Search for the cell housing the specified text and yield its [X, Y] center coordinate. 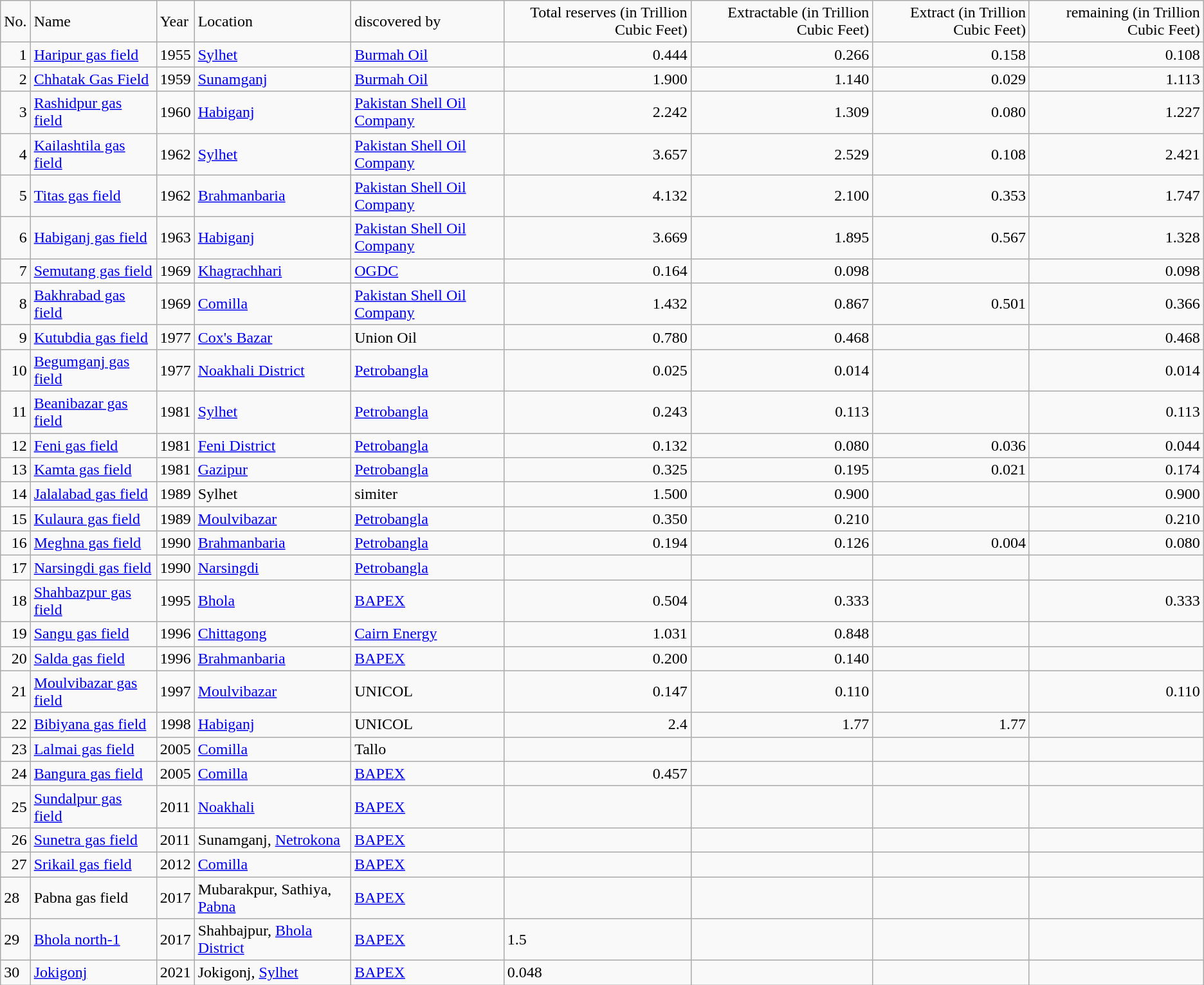
Noakhali District [273, 370]
2.529 [782, 154]
Salda gas field [93, 658]
Begumganj gas field [93, 370]
0.266 [782, 55]
30 [15, 973]
Kamta gas field [93, 470]
Habiganj gas field [93, 238]
discovered by [428, 22]
Shahbazpur gas field [93, 601]
0.164 [597, 271]
19 [15, 634]
0.504 [597, 601]
1959 [175, 79]
Mubarakpur, Sathiya, Pabna [273, 898]
Sunamganj, Netrokona [273, 840]
Jalalabad gas field [93, 494]
0.126 [782, 543]
1995 [175, 601]
Location [273, 22]
Srikail gas field [93, 864]
0.567 [951, 238]
0.780 [597, 337]
5 [15, 195]
Feni District [273, 446]
Gazipur [273, 470]
0.132 [597, 446]
0.044 [1117, 446]
Jokigonj [93, 973]
Union Oil [428, 337]
2.4 [597, 725]
Extractable (in Trillion Cubic Feet) [782, 22]
0.366 [1117, 303]
0.243 [597, 411]
Name [93, 22]
1998 [175, 725]
21 [15, 692]
Total reserves (in Trillion Cubic Feet) [597, 22]
1960 [175, 112]
25 [15, 806]
4.132 [597, 195]
OGDC [428, 271]
10 [15, 370]
3 [15, 112]
remaining (in Trillion Cubic Feet) [1117, 22]
Kailashtila gas field [93, 154]
Narsingdi [273, 568]
1.432 [597, 303]
Kulaura gas field [93, 519]
9 [15, 337]
1.113 [1117, 79]
23 [15, 749]
4 [15, 154]
1.900 [597, 79]
Sunamganj [273, 79]
7 [15, 271]
1963 [175, 238]
Sundalpur gas field [93, 806]
26 [15, 840]
0.029 [951, 79]
1.031 [597, 634]
Kutubdia gas field [93, 337]
1955 [175, 55]
11 [15, 411]
Bangura gas field [93, 773]
8 [15, 303]
No. [15, 22]
0.848 [782, 634]
18 [15, 601]
1 [15, 55]
Chittagong [273, 634]
Meghna gas field [93, 543]
0.036 [951, 446]
20 [15, 658]
Feni gas field [93, 446]
16 [15, 543]
Pabna gas field [93, 898]
Rashidpur gas field [93, 112]
1.500 [597, 494]
Khagrachhari [273, 271]
2021 [175, 973]
6 [15, 238]
2.421 [1117, 154]
1997 [175, 692]
2.242 [597, 112]
22 [15, 725]
1.895 [782, 238]
29 [15, 940]
Jokigonj, Sylhet [273, 973]
3.669 [597, 238]
2012 [175, 864]
1.5 [597, 940]
0.350 [597, 519]
0.004 [951, 543]
Sunetra gas field [93, 840]
0.140 [782, 658]
Bibiyana gas field [93, 725]
24 [15, 773]
Year [175, 22]
0.444 [597, 55]
14 [15, 494]
0.194 [597, 543]
Extract (in Trillion Cubic Feet) [951, 22]
Cox's Bazar [273, 337]
0.867 [782, 303]
12 [15, 446]
Haripur gas field [93, 55]
Semutang gas field [93, 271]
Cairn Energy [428, 634]
13 [15, 470]
Sangu gas field [93, 634]
simiter [428, 494]
0.025 [597, 370]
28 [15, 898]
2.100 [782, 195]
17 [15, 568]
1.328 [1117, 238]
0.147 [597, 692]
Tallo [428, 749]
15 [15, 519]
Lalmai gas field [93, 749]
1.309 [782, 112]
1.140 [782, 79]
0.158 [951, 55]
Bhola [273, 601]
0.353 [951, 195]
1.227 [1117, 112]
0.195 [782, 470]
0.200 [597, 658]
Beanibazar gas field [93, 411]
Moulvibazar gas field [93, 692]
2 [15, 79]
0.325 [597, 470]
27 [15, 864]
0.457 [597, 773]
Titas gas field [93, 195]
1.747 [1117, 195]
Bakhrabad gas field [93, 303]
3.657 [597, 154]
0.021 [951, 470]
0.174 [1117, 470]
Chhatak Gas Field [93, 79]
Narsingdi gas field [93, 568]
0.048 [597, 973]
Bhola north-1 [93, 940]
0.501 [951, 303]
Shahbajpur, Bhola District [273, 940]
Noakhali [273, 806]
